Find where the given text appears and provide that cell's center as (X, Y) coordinate. 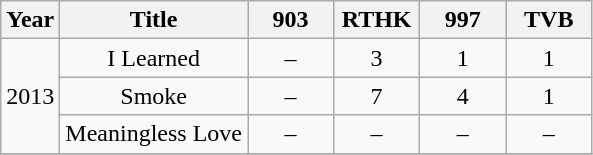
7 (377, 96)
I Learned (154, 58)
3 (377, 58)
903 (291, 20)
4 (463, 96)
2013 (30, 96)
Meaningless Love (154, 134)
TVB (549, 20)
RTHK (377, 20)
997 (463, 20)
Year (30, 20)
Smoke (154, 96)
Title (154, 20)
